For the text-containing cell, return its midpoint in (x, y) coordinate format. 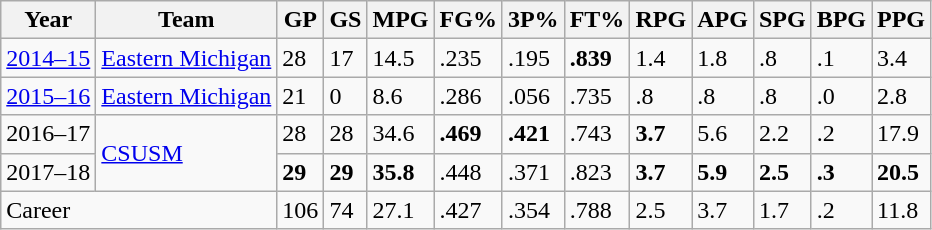
5.9 (723, 172)
1.7 (782, 210)
.427 (468, 210)
2014–15 (48, 58)
20.5 (902, 172)
.0 (841, 96)
.469 (468, 134)
.448 (468, 172)
APG (723, 20)
34.6 (400, 134)
CSUSM (186, 153)
74 (346, 210)
1.8 (723, 58)
2.8 (902, 96)
2.2 (782, 134)
GP (300, 20)
21 (300, 96)
Career (139, 210)
.354 (533, 210)
PPG (902, 20)
BPG (841, 20)
FT% (597, 20)
5.6 (723, 134)
.823 (597, 172)
.743 (597, 134)
.286 (468, 96)
.839 (597, 58)
17.9 (902, 134)
0 (346, 96)
27.1 (400, 210)
.371 (533, 172)
.3 (841, 172)
Year (48, 20)
.056 (533, 96)
3.4 (902, 58)
.421 (533, 134)
RPG (661, 20)
.735 (597, 96)
.195 (533, 58)
8.6 (400, 96)
FG% (468, 20)
35.8 (400, 172)
Team (186, 20)
2015–16 (48, 96)
.235 (468, 58)
.788 (597, 210)
SPG (782, 20)
2016–17 (48, 134)
3P% (533, 20)
106 (300, 210)
14.5 (400, 58)
.1 (841, 58)
1.4 (661, 58)
11.8 (902, 210)
17 (346, 58)
MPG (400, 20)
GS (346, 20)
2017–18 (48, 172)
